For the text-containing cell, return its midpoint in [x, y] coordinate format. 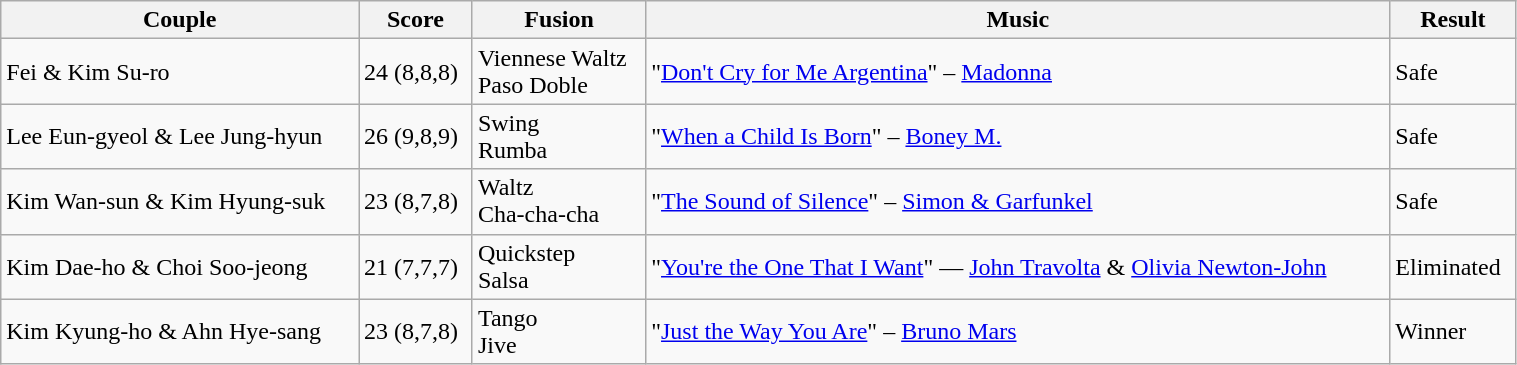
Couple [180, 20]
Kim Dae-ho & Choi Soo-jeong [180, 266]
Winner [1453, 332]
Eliminated [1453, 266]
Result [1453, 20]
Music [1018, 20]
Fei & Kim Su-ro [180, 72]
26 (9,8,9) [416, 136]
"Don't Cry for Me Argentina" – Madonna [1018, 72]
Kim Kyung-ho & Ahn Hye-sang [180, 332]
WaltzCha-cha-cha [558, 202]
"When a Child Is Born" – Boney M. [1018, 136]
"You're the One That I Want" — John Travolta & Olivia Newton-John [1018, 266]
Kim Wan-sun & Kim Hyung-suk [180, 202]
Viennese WaltzPaso Doble [558, 72]
TangoJive [558, 332]
Fusion [558, 20]
SwingRumba [558, 136]
24 (8,8,8) [416, 72]
Lee Eun-gyeol & Lee Jung-hyun [180, 136]
"The Sound of Silence" – Simon & Garfunkel [1018, 202]
"Just the Way You Are" – Bruno Mars [1018, 332]
21 (7,7,7) [416, 266]
QuickstepSalsa [558, 266]
Score [416, 20]
